For the text-containing cell, return its midpoint in [X, Y] coordinate format. 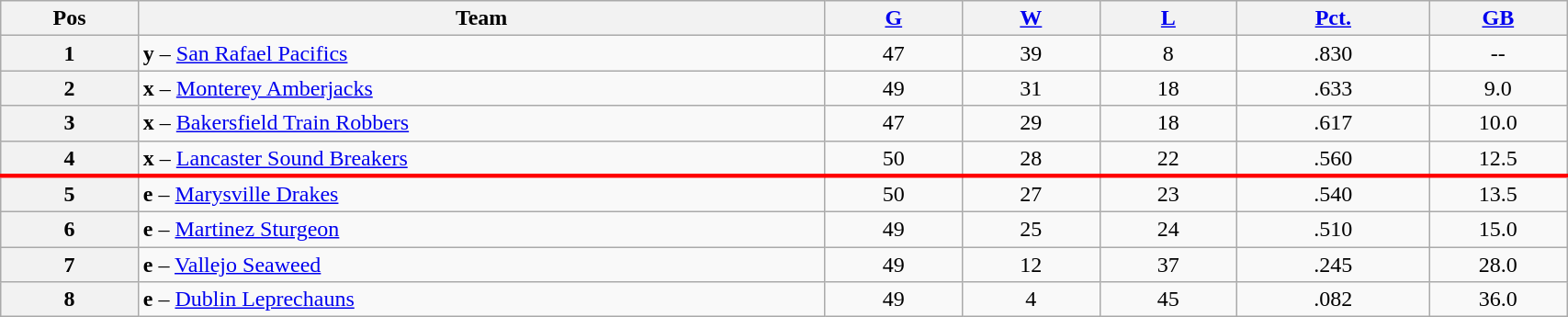
e – Vallejo Seaweed [481, 265]
24 [1168, 230]
GB [1498, 18]
9.0 [1498, 88]
Pos [70, 18]
.510 [1334, 230]
36.0 [1498, 300]
.633 [1334, 88]
28.0 [1498, 265]
e – Marysville Drakes [481, 194]
28 [1032, 158]
Pct. [1334, 18]
45 [1168, 300]
13.5 [1498, 194]
.560 [1334, 158]
15.0 [1498, 230]
5 [70, 194]
W [1032, 18]
29 [1032, 123]
L [1168, 18]
12.5 [1498, 158]
10.0 [1498, 123]
27 [1032, 194]
37 [1168, 265]
.245 [1334, 265]
G [894, 18]
22 [1168, 158]
e – Dublin Leprechauns [481, 300]
e – Martinez Sturgeon [481, 230]
39 [1032, 53]
25 [1032, 230]
3 [70, 123]
12 [1032, 265]
-- [1498, 53]
.830 [1334, 53]
.617 [1334, 123]
y – San Rafael Pacifics [481, 53]
31 [1032, 88]
.540 [1334, 194]
6 [70, 230]
1 [70, 53]
.082 [1334, 300]
x – Monterey Amberjacks [481, 88]
2 [70, 88]
23 [1168, 194]
x – Lancaster Sound Breakers [481, 158]
7 [70, 265]
Team [481, 18]
x – Bakersfield Train Robbers [481, 123]
